Determine the [X, Y] coordinate at the center of the cell enclosing the given text.  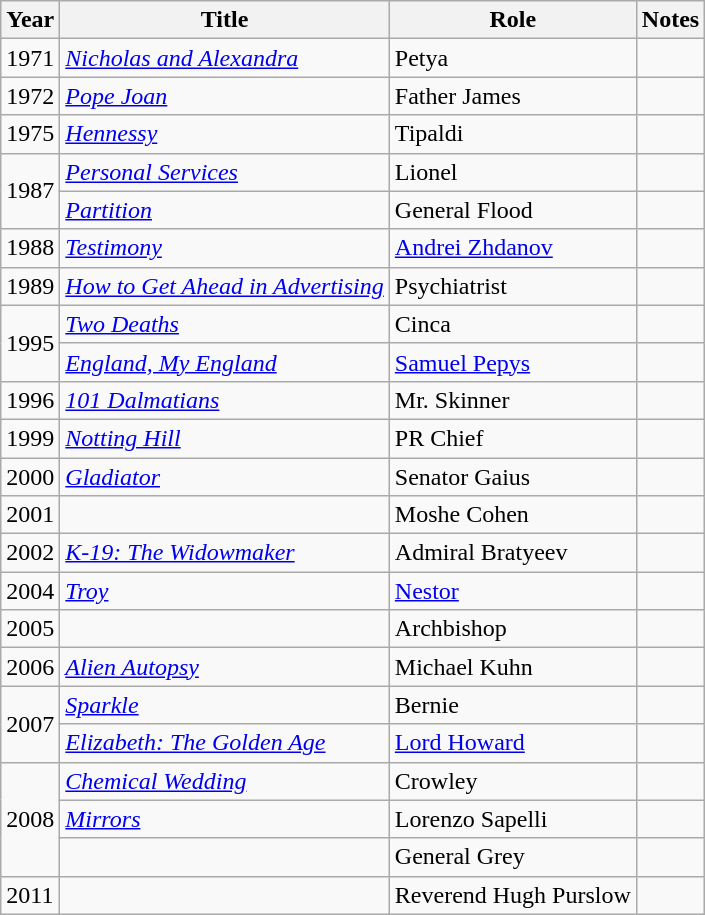
Nestor [512, 591]
1972 [30, 96]
Cinca [512, 324]
101 Dalmatians [224, 400]
Reverend Hugh Purslow [512, 895]
Andrei Zhdanov [512, 248]
Mr. Skinner [512, 400]
Troy [224, 591]
2001 [30, 515]
Psychiatrist [512, 286]
Lionel [512, 172]
Notting Hill [224, 438]
Michael Kuhn [512, 667]
Chemical Wedding [224, 781]
Bernie [512, 705]
Two Deaths [224, 324]
1996 [30, 400]
Archbishop [512, 629]
1999 [30, 438]
2002 [30, 553]
Crowley [512, 781]
Petya [512, 58]
General Flood [512, 210]
England, My England [224, 362]
Personal Services [224, 172]
Samuel Pepys [512, 362]
Mirrors [224, 819]
How to Get Ahead in Advertising [224, 286]
Nicholas and Alexandra [224, 58]
Partition [224, 210]
Pope Joan [224, 96]
Role [512, 20]
Hennessy [224, 134]
Alien Autopsy [224, 667]
Tipaldi [512, 134]
2005 [30, 629]
Elizabeth: The Golden Age [224, 743]
Gladiator [224, 477]
Year [30, 20]
1995 [30, 343]
Father James [512, 96]
K-19: The Widowmaker [224, 553]
2006 [30, 667]
General Grey [512, 857]
Title [224, 20]
Lorenzo Sapelli [512, 819]
Moshe Cohen [512, 515]
2000 [30, 477]
Admiral Bratyeev [512, 553]
Senator Gaius [512, 477]
1971 [30, 58]
1975 [30, 134]
Testimony [224, 248]
Sparkle [224, 705]
1989 [30, 286]
Notes [670, 20]
2007 [30, 724]
Lord Howard [512, 743]
PR Chief [512, 438]
2004 [30, 591]
1987 [30, 191]
2008 [30, 819]
2011 [30, 895]
1988 [30, 248]
